For the text-containing cell, return its midpoint in (x, y) coordinate format. 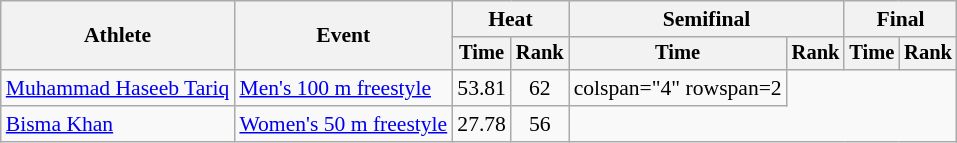
Muhammad Haseeb Tariq (118, 88)
Event (343, 36)
Heat (510, 19)
62 (540, 88)
Bisma Khan (118, 124)
56 (540, 124)
27.78 (482, 124)
Semifinal (707, 19)
colspan="4" rowspan=2 (678, 88)
Final (900, 19)
53.81 (482, 88)
Athlete (118, 36)
Women's 50 m freestyle (343, 124)
Men's 100 m freestyle (343, 88)
